Capture the cell that displays the provided text and extract its (X, Y) central coordinate. 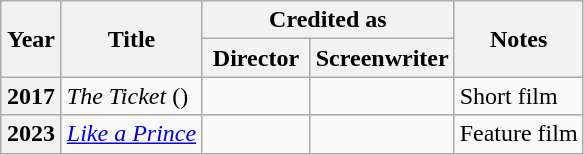
Screenwriter (382, 58)
2023 (32, 134)
Year (32, 39)
Notes (518, 39)
Credited as (328, 20)
2017 (32, 96)
Short film (518, 96)
Like a Prince (131, 134)
Director (256, 58)
Title (131, 39)
The Ticket () (131, 96)
Feature film (518, 134)
